Identify which cell holds the provided text, then report its [X, Y] central coordinate. 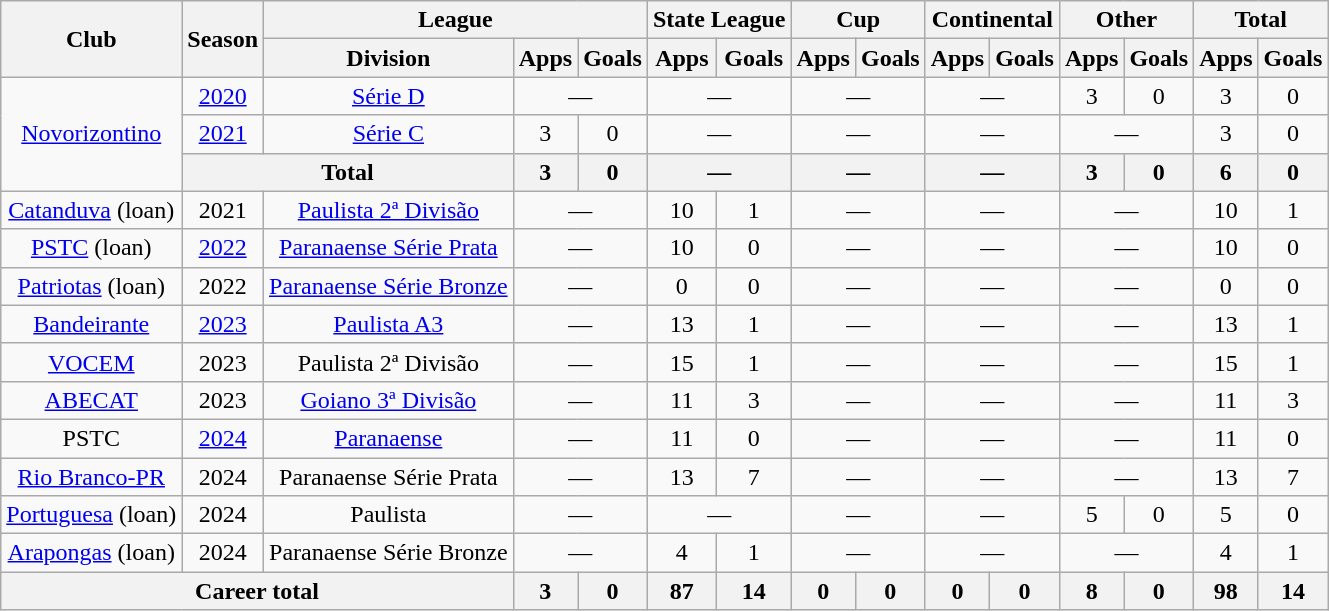
Novorizontino [92, 134]
Paulista [389, 515]
2020 [223, 96]
98 [1226, 591]
87 [682, 591]
VOCEM [92, 362]
Paulista A3 [389, 324]
Other [1126, 20]
Série C [389, 134]
8 [1091, 591]
Paranaense [389, 438]
Cup [858, 20]
Career total [257, 591]
State League [719, 20]
PSTC [92, 438]
ABECAT [92, 400]
Season [223, 39]
Rio Branco-PR [92, 477]
Patriotas (loan) [92, 286]
Goiano 3ª Divisão [389, 400]
Continental [992, 20]
PSTC (loan) [92, 248]
Division [389, 58]
Arapongas (loan) [92, 553]
Série D [389, 96]
Bandeirante [92, 324]
Portuguesa (loan) [92, 515]
6 [1226, 172]
League [456, 20]
Catanduva (loan) [92, 210]
Club [92, 39]
